Identify which cell holds the provided text, then report its (x, y) central coordinate. 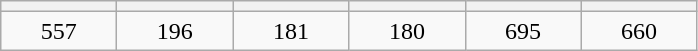
180 (407, 31)
557 (59, 31)
660 (639, 31)
181 (291, 31)
695 (523, 31)
196 (175, 31)
